Provide the (X, Y) coordinate of the cell's center where the given text is located.  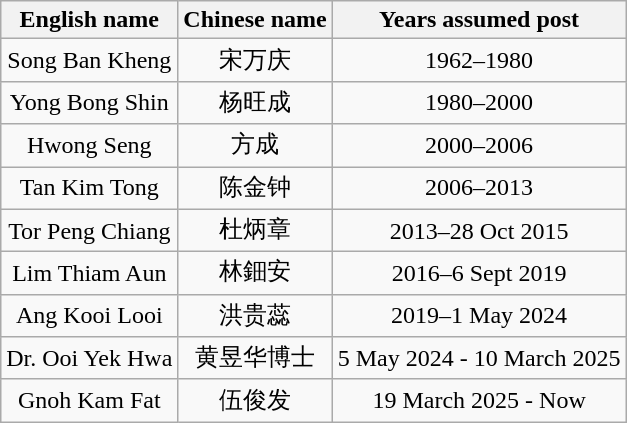
Hwong Seng (90, 146)
Chinese name (255, 20)
1980–2000 (479, 102)
1962–1980 (479, 60)
伍俊发 (255, 400)
Yong Bong Shin (90, 102)
Gnoh Kam Fat (90, 400)
2006–2013 (479, 188)
林鈿安 (255, 274)
宋万庆 (255, 60)
Tor Peng Chiang (90, 230)
19 March 2025 - Now (479, 400)
2013–28 Oct 2015 (479, 230)
Lim Thiam Aun (90, 274)
方成 (255, 146)
Dr. Ooi Yek Hwa (90, 358)
Years assumed post (479, 20)
Ang Kooi Looi (90, 316)
杨旺成 (255, 102)
2000–2006 (479, 146)
5 May 2024 - 10 March 2025 (479, 358)
洪贵蕊 (255, 316)
English name (90, 20)
Tan Kim Tong (90, 188)
杜炳章 (255, 230)
陈金钟 (255, 188)
2016–6 Sept 2019 (479, 274)
2019–1 May 2024 (479, 316)
黄昱华博士 (255, 358)
Song Ban Kheng (90, 60)
